Output the (x, y) coordinate of the center of the cell containing the given text.  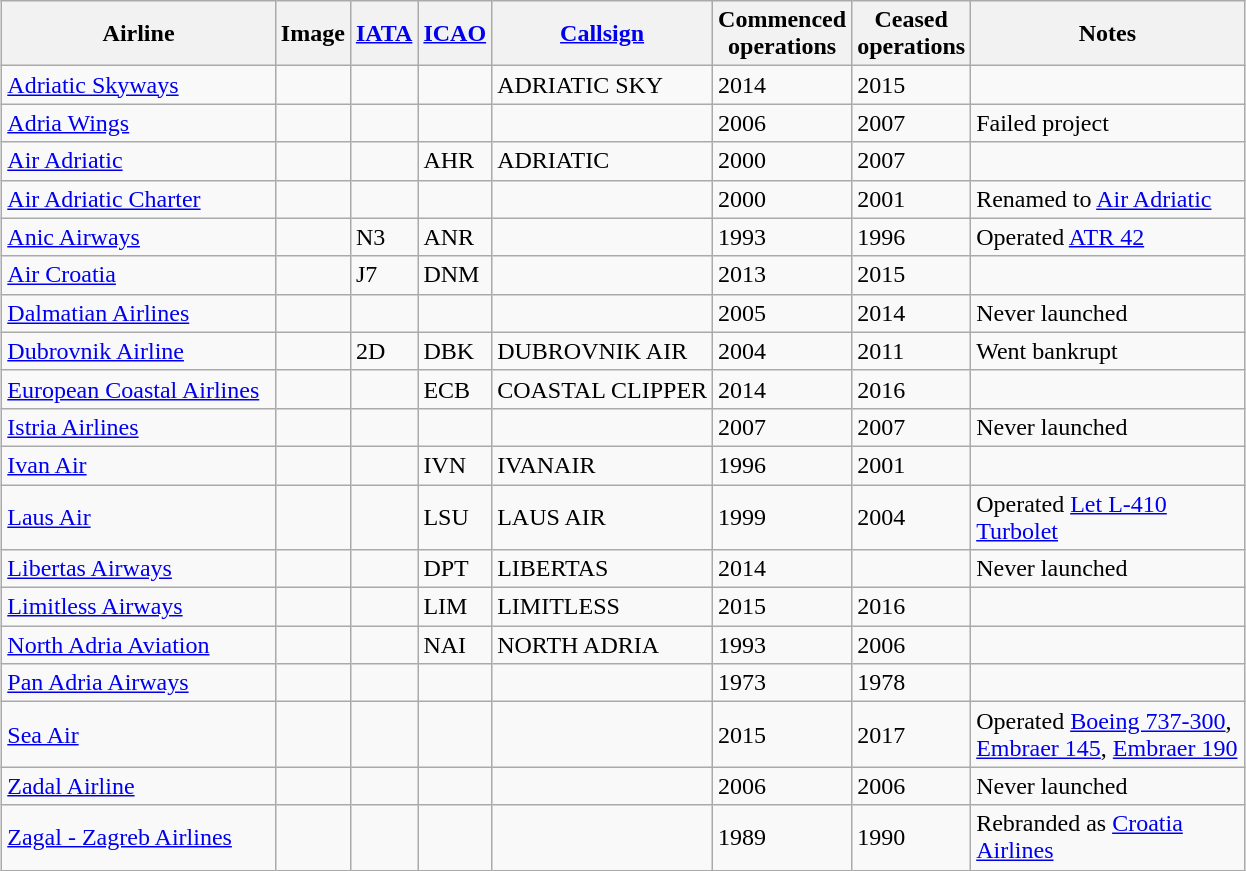
1990 (912, 838)
Renamed to Air Adriatic (1108, 199)
Failed project (1108, 123)
1999 (782, 516)
J7 (384, 275)
2005 (782, 313)
COASTAL CLIPPER (602, 389)
Anic Airways (139, 237)
2011 (912, 351)
Adriatic Skyways (139, 85)
LSU (455, 516)
LIMITLESS (602, 607)
Sea Air (139, 734)
IATA (384, 34)
N3 (384, 237)
Pan Adria Airways (139, 683)
NORTH ADRIA (602, 645)
LIM (455, 607)
1989 (782, 838)
Adria Wings (139, 123)
ECB (455, 389)
DBK (455, 351)
ADRIATIC SKY (602, 85)
Operated Boeing 737-300, Embraer 145, Embraer 190 (1108, 734)
LIBERTAS (602, 569)
Dalmatian Airlines (139, 313)
ICAO (455, 34)
DUBROVNIK AIR (602, 351)
AHR (455, 161)
DPT (455, 569)
Image (312, 34)
Air Croatia (139, 275)
Airline (139, 34)
NAI (455, 645)
European Coastal Airlines (139, 389)
Went bankrupt (1108, 351)
2017 (912, 734)
Notes (1108, 34)
Rebranded as Croatia Airlines (1108, 838)
Dubrovnik Airline (139, 351)
North Adria Aviation (139, 645)
2D (384, 351)
1973 (782, 683)
Libertas Airways (139, 569)
IVANAIR (602, 465)
Operated ATR 42 (1108, 237)
Operated Let L-410 Turbolet (1108, 516)
ADRIATIC (602, 161)
Commencedoperations (782, 34)
DNM (455, 275)
Limitless Airways (139, 607)
IVN (455, 465)
Ceasedoperations (912, 34)
2013 (782, 275)
Callsign (602, 34)
ANR (455, 237)
Air Adriatic (139, 161)
LAUS AIR (602, 516)
Air Adriatic Charter (139, 199)
Istria Airlines (139, 427)
1978 (912, 683)
Zadal Airline (139, 786)
Laus Air (139, 516)
Ivan Air (139, 465)
Zagal - Zagreb Airlines (139, 838)
